Search for the cell housing the specified text and yield its [X, Y] center coordinate. 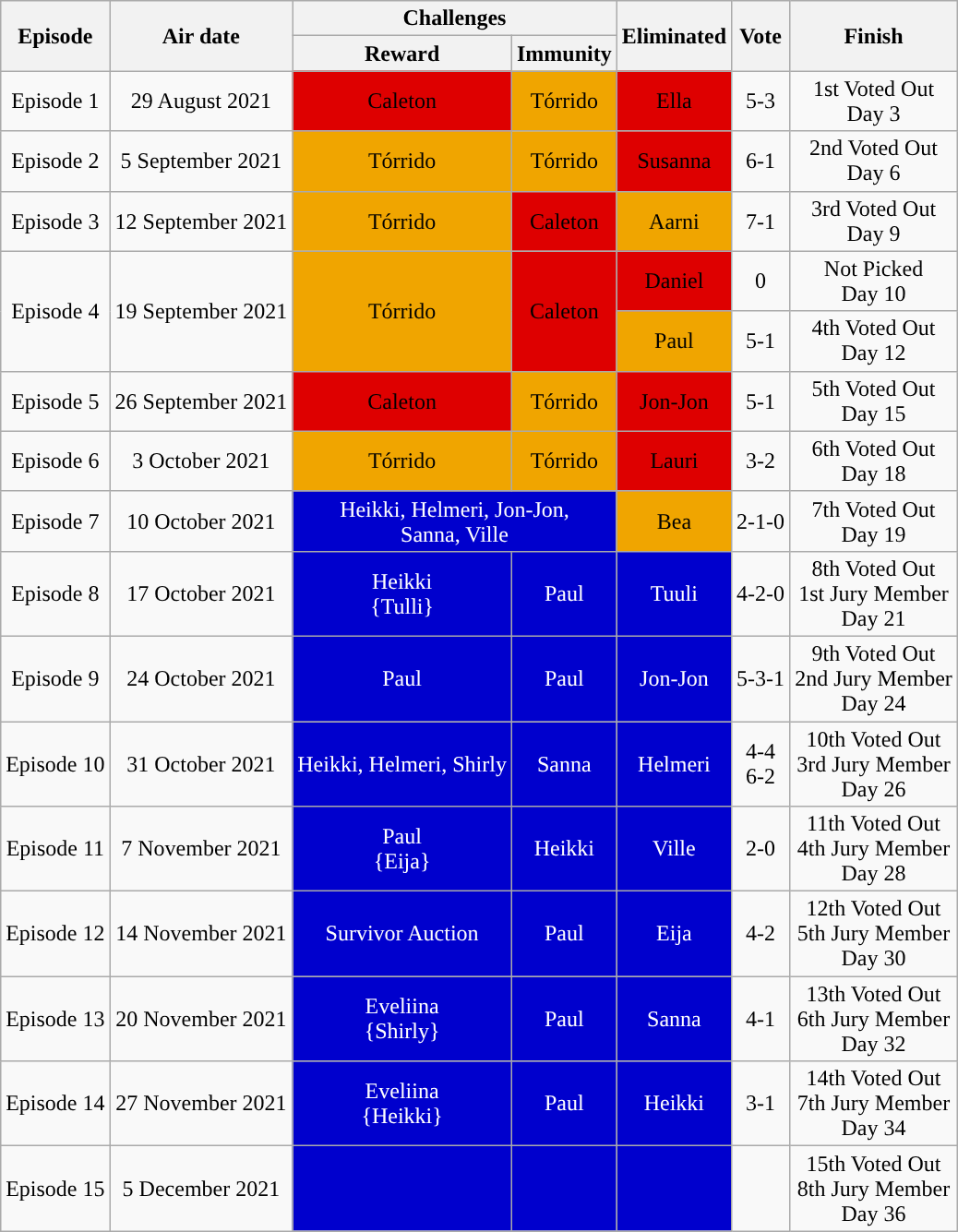
5th Voted OutDay 15 [874, 401]
4-2-0 [760, 593]
5-3-1 [760, 678]
19 September 2021 [201, 311]
Episode 15 [55, 1189]
11th Voted Out4th Jury MemberDay 28 [874, 849]
Episode 10 [55, 764]
24 October 2021 [201, 678]
6-1 [760, 161]
Episode 7 [55, 520]
27 November 2021 [201, 1104]
Daniel [674, 281]
Episode 14 [55, 1104]
2-1-0 [760, 520]
Survivor Auction [402, 934]
Not PickedDay 10 [874, 281]
6th Voted OutDay 18 [874, 461]
Episode 9 [55, 678]
4-1 [760, 1019]
Challenges [454, 18]
31 October 2021 [201, 764]
Episode 13 [55, 1019]
Eveliina{Heikki} [402, 1104]
Reward [402, 54]
Eija [674, 934]
Episode 4 [55, 311]
Aarni [674, 221]
Lauri [674, 461]
Immunity [564, 54]
Ella [674, 102]
Heikki{Tulli} [402, 593]
5-3 [760, 102]
26 September 2021 [201, 401]
3 October 2021 [201, 461]
15th Voted Out8th Jury MemberDay 36 [874, 1189]
Helmeri [674, 764]
Eliminated [674, 36]
7th Voted OutDay 19 [874, 520]
Episode 12 [55, 934]
4-2 [760, 934]
2-0 [760, 849]
Episode [55, 36]
Susanna [674, 161]
Episode 6 [55, 461]
Air date [201, 36]
3-1 [760, 1104]
Episode 11 [55, 849]
12th Voted Out5th Jury MemberDay 30 [874, 934]
Eveliina{Shirly} [402, 1019]
29 August 2021 [201, 102]
5 September 2021 [201, 161]
Episode 5 [55, 401]
Episode 3 [55, 221]
Heikki, Helmeri, Shirly [402, 764]
Heikki, Helmeri, Jon-Jon,Sanna, Ville [454, 520]
8th Voted Out1st Jury MemberDay 21 [874, 593]
10 October 2021 [201, 520]
Episode 2 [55, 161]
10th Voted Out3rd Jury MemberDay 26 [874, 764]
7-1 [760, 221]
Episode 1 [55, 102]
4th Voted OutDay 12 [874, 341]
3-2 [760, 461]
Bea [674, 520]
7 November 2021 [201, 849]
Paul{Eija} [402, 849]
0 [760, 281]
Ville [674, 849]
13th Voted Out6th Jury MemberDay 32 [874, 1019]
14 November 2021 [201, 934]
Finish [874, 36]
4-46-2 [760, 764]
2nd Voted OutDay 6 [874, 161]
17 October 2021 [201, 593]
Tuuli [674, 593]
14th Voted Out7th Jury MemberDay 34 [874, 1104]
9th Voted Out2nd Jury MemberDay 24 [874, 678]
1st Voted OutDay 3 [874, 102]
20 November 2021 [201, 1019]
Episode 8 [55, 593]
Vote [760, 36]
3rd Voted OutDay 9 [874, 221]
5 December 2021 [201, 1189]
12 September 2021 [201, 221]
